Capture the cell that displays the provided text and extract its [x, y] central coordinate. 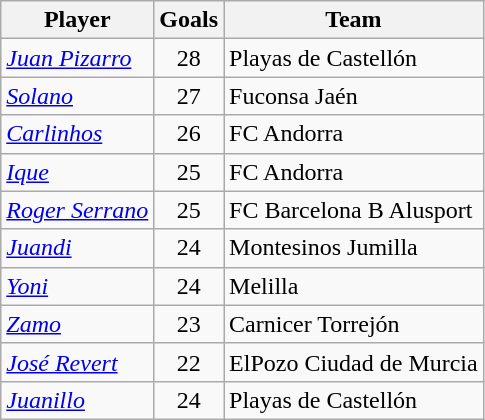
Zamo [78, 324]
Carnicer Torrejón [354, 324]
Juanillo [78, 400]
23 [189, 324]
FC Barcelona B Alusport [354, 210]
Solano [78, 96]
Melilla [354, 286]
Ique [78, 172]
Montesinos Jumilla [354, 248]
Goals [189, 20]
Juandi [78, 248]
Player [78, 20]
Team [354, 20]
José Revert [78, 362]
22 [189, 362]
Fuconsa Jaén [354, 96]
Yoni [78, 286]
Roger Serrano [78, 210]
Carlinhos [78, 134]
27 [189, 96]
28 [189, 58]
ElPozo Ciudad de Murcia [354, 362]
Juan Pizarro [78, 58]
26 [189, 134]
